For the text-containing cell, return its midpoint in (x, y) coordinate format. 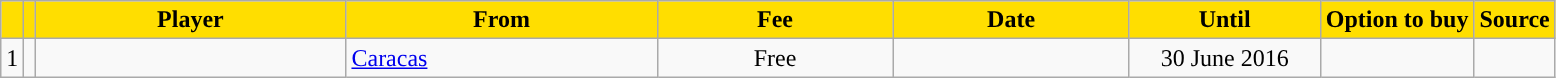
1 (12, 58)
Caracas (502, 58)
Free (775, 58)
Until (1224, 20)
Date (1011, 20)
Player (190, 20)
30 June 2016 (1224, 58)
Option to buy (1397, 20)
Fee (775, 20)
From (502, 20)
Source (1514, 20)
